Pinpoint the cell where the given text exists, returning its [X, Y] midpoint coordinate. 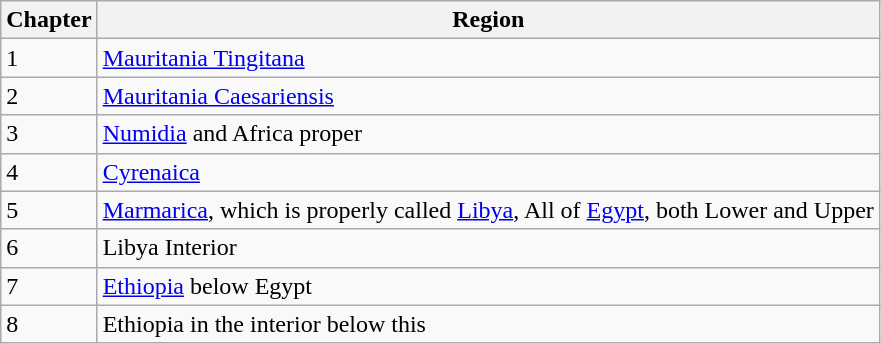
Marmarica, which is properly called Libya, All of Egypt, both Lower and Upper [488, 210]
Mauritania Tingitana [488, 58]
Mauritania Caesariensis [488, 96]
7 [49, 286]
8 [49, 324]
4 [49, 172]
2 [49, 96]
6 [49, 248]
Cyrenaica [488, 172]
Region [488, 20]
Chapter [49, 20]
3 [49, 134]
Ethiopia below Egypt [488, 286]
1 [49, 58]
Numidia and Africa proper [488, 134]
5 [49, 210]
Ethiopia in the interior below this [488, 324]
Libya Interior [488, 248]
